Capture the cell that displays the provided text and extract its (X, Y) central coordinate. 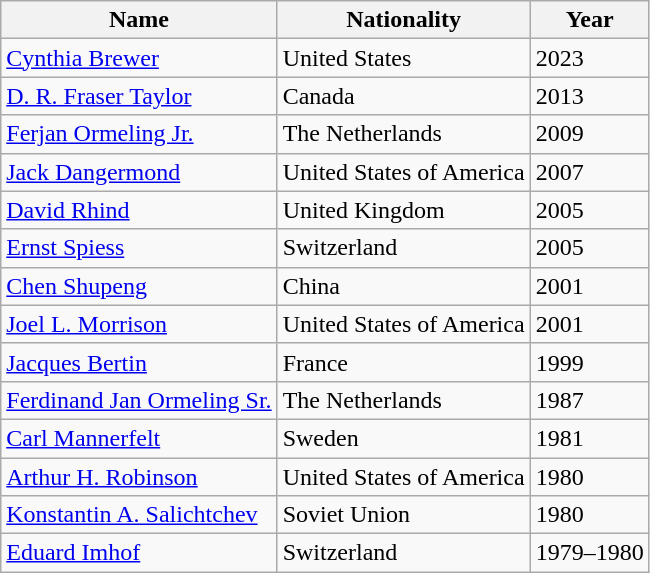
1979–1980 (590, 553)
China (404, 286)
France (404, 362)
United States (404, 58)
Joel L. Morrison (139, 324)
D. R. Fraser Taylor (139, 96)
2023 (590, 58)
2013 (590, 96)
David Rhind (139, 210)
1999 (590, 362)
Cynthia Brewer (139, 58)
United Kingdom (404, 210)
Konstantin A. Salichtchev (139, 515)
Ernst Spiess (139, 248)
Chen Shupeng (139, 286)
Soviet Union (404, 515)
Eduard Imhof (139, 553)
Sweden (404, 438)
Year (590, 20)
2009 (590, 134)
Name (139, 20)
Nationality (404, 20)
Jack Dangermond (139, 172)
Carl Mannerfelt (139, 438)
1987 (590, 400)
Arthur H. Robinson (139, 477)
Jacques Bertin (139, 362)
2007 (590, 172)
1981 (590, 438)
Ferdinand Jan Ormeling Sr. (139, 400)
Ferjan Ormeling Jr. (139, 134)
Canada (404, 96)
